Locate the cell with the specified text and output its (x, y) center coordinate. 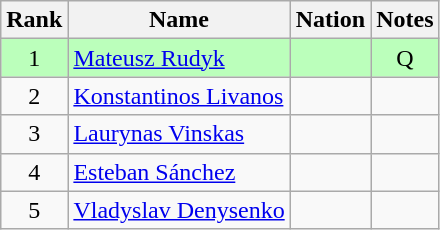
Nation (330, 20)
Q (405, 58)
3 (34, 134)
Konstantinos Livanos (179, 96)
Rank (34, 20)
Esteban Sánchez (179, 172)
4 (34, 172)
Notes (405, 20)
Mateusz Rudyk (179, 58)
Laurynas Vinskas (179, 134)
1 (34, 58)
Vladyslav Denysenko (179, 210)
5 (34, 210)
Name (179, 20)
2 (34, 96)
